Locate the cell with the specified text and output its (X, Y) center coordinate. 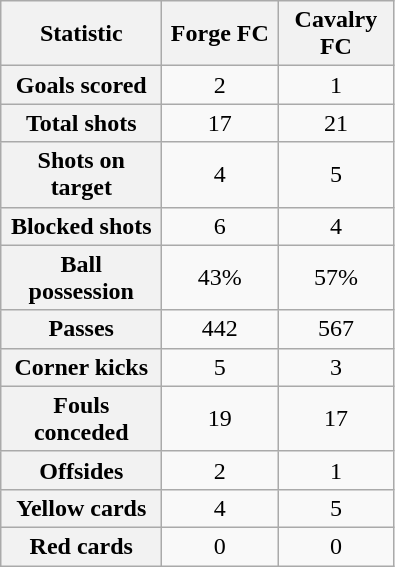
Yellow cards (82, 508)
Passes (82, 329)
43% (220, 278)
Cavalry FC (336, 34)
3 (336, 367)
Fouls conceded (82, 418)
442 (220, 329)
19 (220, 418)
Shots on target (82, 174)
Statistic (82, 34)
567 (336, 329)
Offsides (82, 470)
Forge FC (220, 34)
21 (336, 123)
Corner kicks (82, 367)
Blocked shots (82, 226)
6 (220, 226)
57% (336, 278)
Red cards (82, 546)
Ball possession (82, 278)
Goals scored (82, 85)
Total shots (82, 123)
